Return the [X, Y] coordinate for the center point of the cell that contains the specified text.  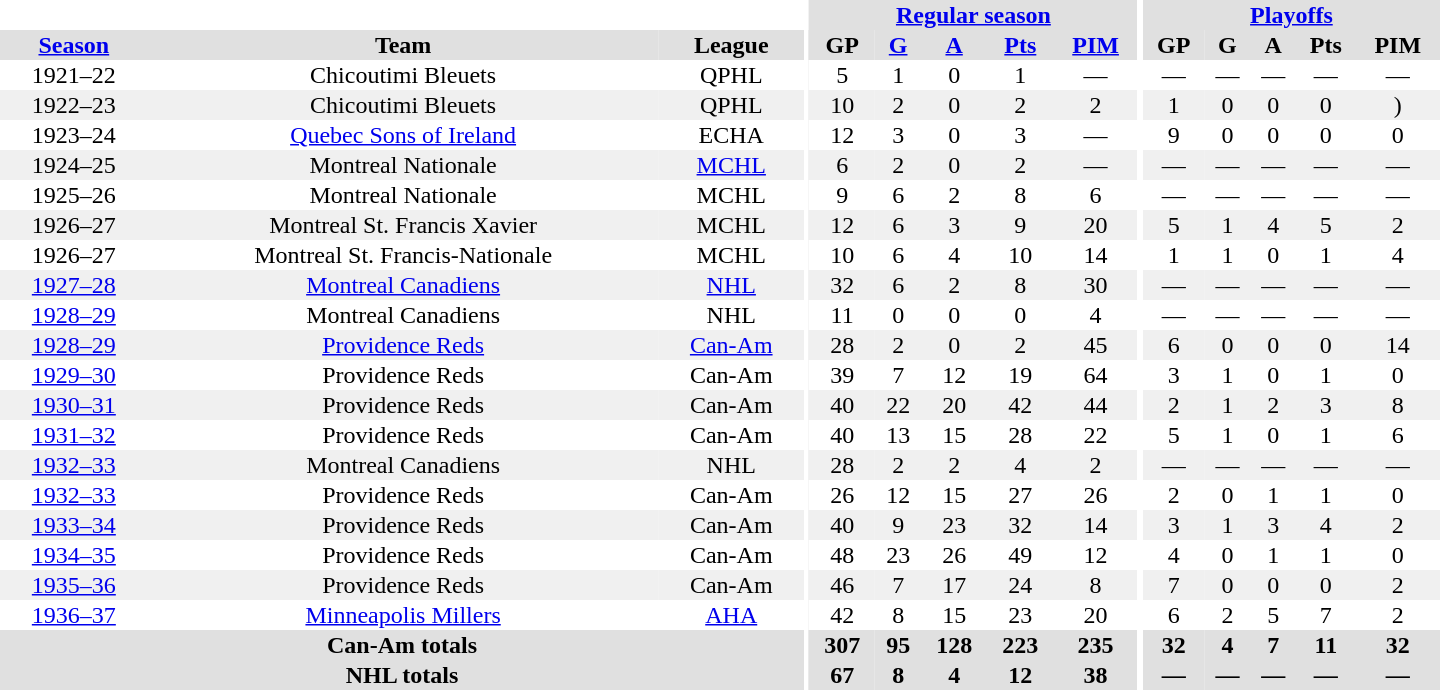
1925–26 [74, 195]
45 [1095, 345]
24 [1020, 585]
Can-Am totals [402, 645]
223 [1020, 645]
46 [842, 585]
307 [842, 645]
ECHA [732, 135]
30 [1095, 285]
League [732, 45]
1931–32 [74, 435]
Quebec Sons of Ireland [404, 135]
39 [842, 375]
Season [74, 45]
AHA [732, 615]
1922–23 [74, 105]
NHL totals [402, 675]
235 [1095, 645]
27 [1020, 495]
95 [898, 645]
64 [1095, 375]
49 [1020, 555]
67 [842, 675]
Montreal St. Francis-Nationale [404, 255]
Regular season [974, 15]
1935–36 [74, 585]
Minneapolis Millers [404, 615]
13 [898, 435]
) [1398, 105]
1933–34 [74, 525]
1927–28 [74, 285]
1930–31 [74, 405]
Playoffs [1292, 15]
1924–25 [74, 165]
38 [1095, 675]
Montreal St. Francis Xavier [404, 225]
128 [954, 645]
1921–22 [74, 75]
Team [404, 45]
19 [1020, 375]
48 [842, 555]
17 [954, 585]
44 [1095, 405]
1934–35 [74, 555]
1936–37 [74, 615]
1923–24 [74, 135]
1929–30 [74, 375]
